Find where the given text appears and provide that cell's center as [x, y] coordinate. 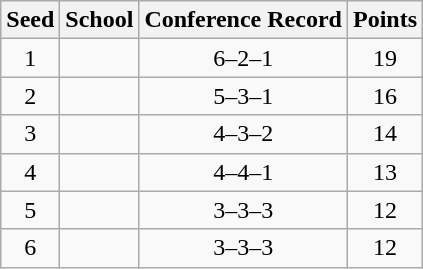
4 [30, 172]
4–3–2 [244, 134]
14 [384, 134]
13 [384, 172]
Seed [30, 20]
6–2–1 [244, 58]
16 [384, 96]
4–4–1 [244, 172]
5 [30, 210]
2 [30, 96]
Points [384, 20]
5–3–1 [244, 96]
19 [384, 58]
6 [30, 248]
Conference Record [244, 20]
3 [30, 134]
1 [30, 58]
School [100, 20]
